Pinpoint the cell where the given text exists, returning its (X, Y) midpoint coordinate. 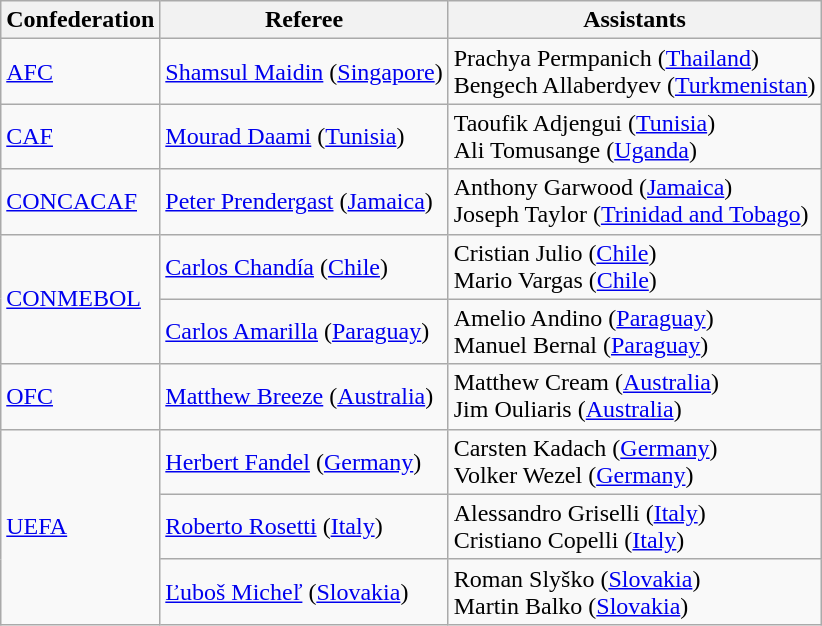
CONMEBOL (80, 299)
Peter Prendergast (Jamaica) (304, 202)
Alessandro Griselli (Italy)Cristiano Copelli (Italy) (634, 526)
Mourad Daami (Tunisia) (304, 136)
Herbert Fandel (Germany) (304, 462)
UEFA (80, 526)
Carsten Kadach (Germany)Volker Wezel (Germany) (634, 462)
Carlos Chandía (Chile) (304, 266)
Shamsul Maidin (Singapore) (304, 72)
Cristian Julio (Chile)Mario Vargas (Chile) (634, 266)
CONCACAF (80, 202)
Roberto Rosetti (Italy) (304, 526)
OFC (80, 396)
AFC (80, 72)
Amelio Andino (Paraguay)Manuel Bernal (Paraguay) (634, 332)
Confederation (80, 20)
Anthony Garwood (Jamaica)Joseph Taylor (Trinidad and Tobago) (634, 202)
Matthew Cream (Australia)Jim Ouliaris (Australia) (634, 396)
Carlos Amarilla (Paraguay) (304, 332)
Matthew Breeze (Australia) (304, 396)
Roman Slyško (Slovakia)Martin Balko (Slovakia) (634, 592)
Prachya Permpanich (Thailand)Bengech Allaberdyev (Turkmenistan) (634, 72)
Referee (304, 20)
Ľuboš Micheľ (Slovakia) (304, 592)
Assistants (634, 20)
Taoufik Adjengui (Tunisia)Ali Tomusange (Uganda) (634, 136)
CAF (80, 136)
